Pinpoint the cell where the given text exists, returning its [X, Y] midpoint coordinate. 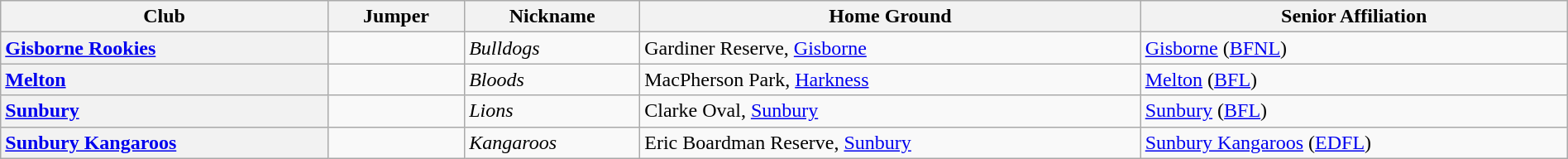
Sunbury (BFL) [1354, 111]
Lions [552, 111]
Home Ground [890, 17]
Gardiner Reserve, Gisborne [890, 48]
Sunbury [165, 111]
Sunbury Kangaroos (EDFL) [1354, 142]
Melton [165, 79]
Club [165, 17]
Senior Affiliation [1354, 17]
Jumper [395, 17]
Eric Boardman Reserve, Sunbury [890, 142]
Kangaroos [552, 142]
Gisborne Rookies [165, 48]
Nickname [552, 17]
Sunbury Kangaroos [165, 142]
MacPherson Park, Harkness [890, 79]
Bloods [552, 79]
Gisborne (BFNL) [1354, 48]
Melton (BFL) [1354, 79]
Clarke Oval, Sunbury [890, 111]
Bulldogs [552, 48]
